Determine the (X, Y) coordinate at the center of the cell enclosing the given text.  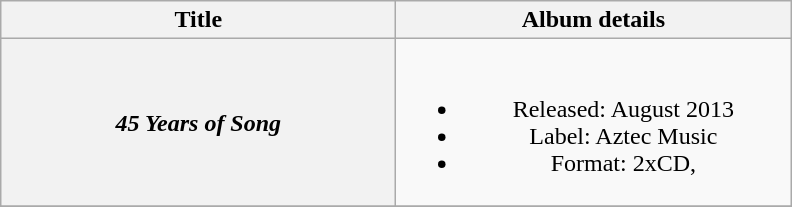
Released: August 2013Label: Aztec MusicFormat: 2xCD, (594, 122)
45 Years of Song (198, 122)
Album details (594, 20)
Title (198, 20)
